Pinpoint the cell where the given text exists, returning its (X, Y) midpoint coordinate. 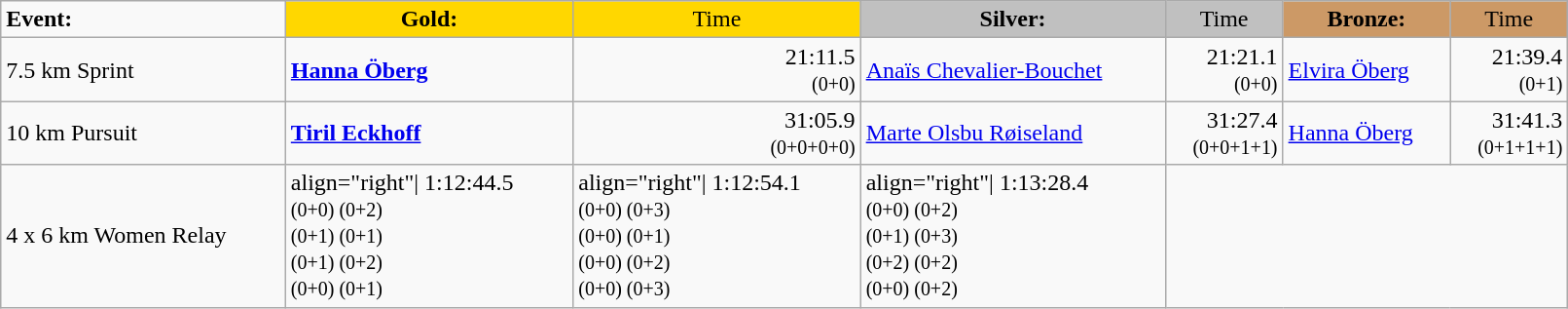
Event: (144, 19)
Anaïs Chevalier-Bouchet (1012, 70)
Silver: (1012, 19)
Bronze: (1367, 19)
10 km Pursuit (144, 133)
Marte Olsbu Røiseland (1012, 133)
21:39.4(0+1) (1509, 70)
Gold: (428, 19)
31:05.9(0+0+0+0) (716, 133)
align="right"| 1:12:54.1(0+0) (0+3)(0+0) (0+1)(0+0) (0+2)(0+0) (0+3) (716, 236)
Tiril Eckhoff (428, 133)
31:27.4(0+0+1+1) (1224, 133)
align="right"| 1:12:44.5(0+0) (0+2)(0+1) (0+1)(0+1) (0+2)(0+0) (0+1) (428, 236)
21:21.1(0+0) (1224, 70)
align="right"| 1:13:28.4(0+0) (0+2)(0+1) (0+3)(0+2) (0+2)(0+0) (0+2) (1012, 236)
21:11.5(0+0) (716, 70)
31:41.3(0+1+1+1) (1509, 133)
Elvira Öberg (1367, 70)
7.5 km Sprint (144, 70)
4 x 6 km Women Relay (144, 236)
